Locate the cell with the specified text and output its [X, Y] center coordinate. 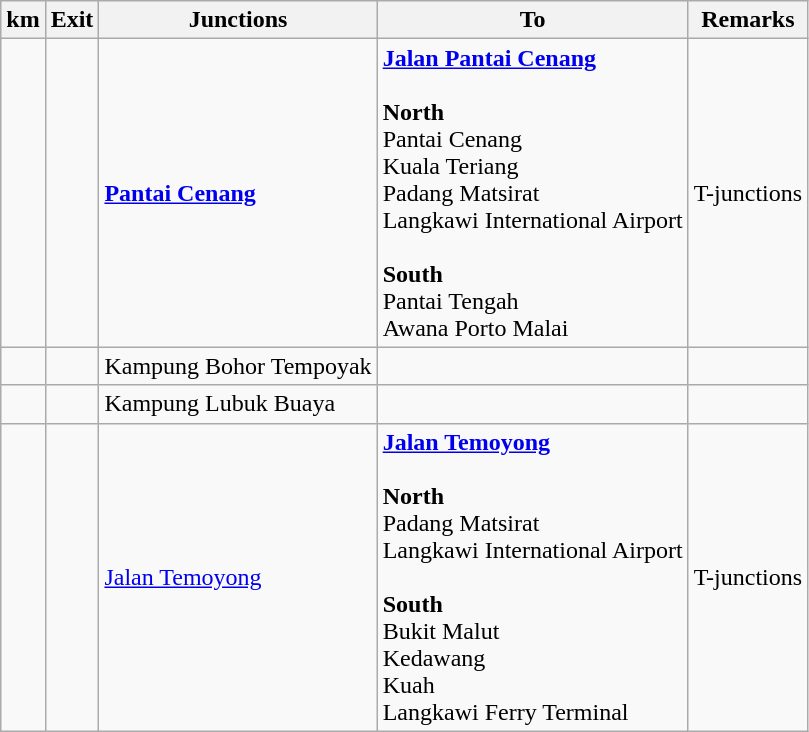
Jalan Pantai CenangNorthPantai CenangKuala TeriangPadang MatsiratLangkawi International Airport SouthPantai TengahAwana Porto Malai [532, 193]
To [532, 20]
Remarks [748, 20]
Jalan Temoyong [238, 577]
Kampung Lubuk Buaya [238, 404]
Pantai Cenang [238, 193]
Jalan TemoyongNorthPadang MatsiratLangkawi International Airport SouthBukit MalutKedawangKuahLangkawi Ferry Terminal [532, 577]
Junctions [238, 20]
Kampung Bohor Tempoyak [238, 366]
Exit [72, 20]
km [23, 20]
